Return the [x, y] coordinate for the center point of the cell that contains the specified text.  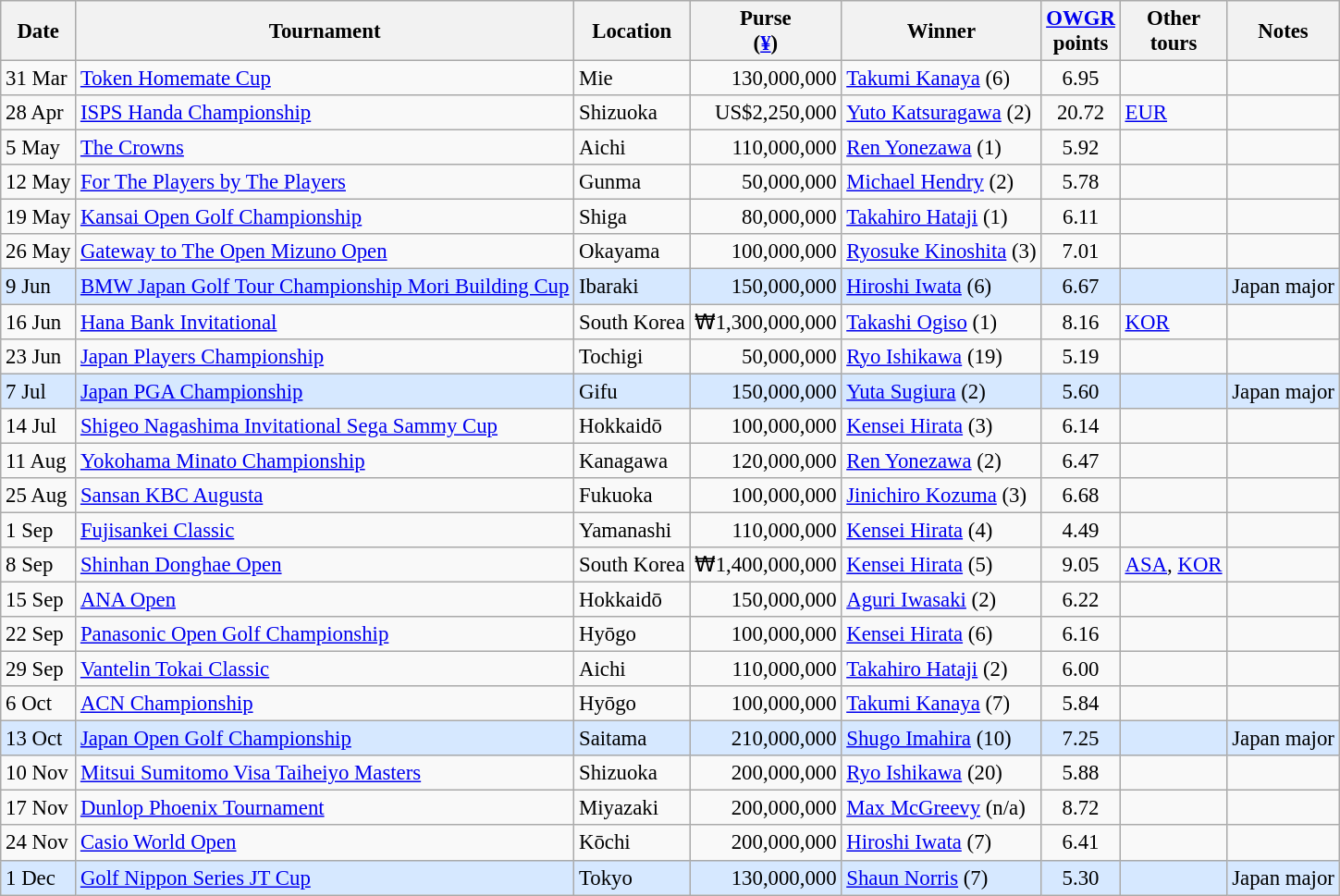
5.30 [1080, 878]
17 Nov [39, 808]
Shaun Norris (7) [941, 878]
Japan Open Golf Championship [326, 739]
29 Sep [39, 669]
₩1,300,000,000 [766, 322]
7.01 [1080, 252]
7 Jul [39, 391]
Gifu [633, 391]
Kansai Open Golf Championship [326, 217]
24 Nov [39, 843]
25 Aug [39, 496]
Yuto Katsuragawa (2) [941, 113]
8.16 [1080, 322]
6.16 [1080, 634]
16 Jun [39, 322]
Kensei Hirata (3) [941, 425]
23 Jun [39, 356]
Tournament [326, 31]
Golf Nippon Series JT Cup [326, 878]
5.19 [1080, 356]
5.78 [1080, 182]
Tochigi [633, 356]
Gateway to The Open Mizuno Open [326, 252]
6.00 [1080, 669]
26 May [39, 252]
22 Sep [39, 634]
Hiroshi Iwata (6) [941, 287]
1 Sep [39, 530]
28 Apr [39, 113]
Ryo Ishikawa (20) [941, 773]
Aguri Iwasaki (2) [941, 599]
6.47 [1080, 460]
Fukuoka [633, 496]
Gunma [633, 182]
OWGRpoints [1080, 31]
13 Oct [39, 739]
210,000,000 [766, 739]
12 May [39, 182]
Panasonic Open Golf Championship [326, 634]
KOR [1174, 322]
Yamanashi [633, 530]
9.05 [1080, 565]
EUR [1174, 113]
Token Homemate Cup [326, 79]
Miyazaki [633, 808]
Takahiro Hataji (1) [941, 217]
6.41 [1080, 843]
Ren Yonezawa (1) [941, 148]
15 Sep [39, 599]
Okayama [633, 252]
ASA, KOR [1174, 565]
5.84 [1080, 704]
Ibaraki [633, 287]
Ryosuke Kinoshita (3) [941, 252]
Jinichiro Kozuma (3) [941, 496]
6.67 [1080, 287]
6.95 [1080, 79]
Shiga [633, 217]
Takumi Kanaya (7) [941, 704]
Takumi Kanaya (6) [941, 79]
Hana Bank Invitational [326, 322]
6 Oct [39, 704]
Vantelin Tokai Classic [326, 669]
19 May [39, 217]
80,000,000 [766, 217]
Kensei Hirata (6) [941, 634]
20.72 [1080, 113]
Location [633, 31]
4.49 [1080, 530]
8 Sep [39, 565]
6.68 [1080, 496]
ANA Open [326, 599]
Kōchi [633, 843]
10 Nov [39, 773]
Sansan KBC Augusta [326, 496]
The Crowns [326, 148]
11 Aug [39, 460]
14 Jul [39, 425]
5 May [39, 148]
9 Jun [39, 287]
1 Dec [39, 878]
₩1,400,000,000 [766, 565]
Japan Players Championship [326, 356]
Ren Yonezawa (2) [941, 460]
Ryo Ishikawa (19) [941, 356]
Max McGreevy (n/a) [941, 808]
Tokyo [633, 878]
Othertours [1174, 31]
31 Mar [39, 79]
For The Players by The Players [326, 182]
ACN Championship [326, 704]
Fujisankei Classic [326, 530]
6.22 [1080, 599]
Kensei Hirata (5) [941, 565]
Takashi Ogiso (1) [941, 322]
5.92 [1080, 148]
Kensei Hirata (4) [941, 530]
Michael Hendry (2) [941, 182]
Mitsui Sumitomo Visa Taiheiyo Masters [326, 773]
7.25 [1080, 739]
BMW Japan Golf Tour Championship Mori Building Cup [326, 287]
120,000,000 [766, 460]
Yuta Sugiura (2) [941, 391]
Winner [941, 31]
Yokohama Minato Championship [326, 460]
Notes [1284, 31]
Japan PGA Championship [326, 391]
6.14 [1080, 425]
Takahiro Hataji (2) [941, 669]
ISPS Handa Championship [326, 113]
Dunlop Phoenix Tournament [326, 808]
Saitama [633, 739]
5.60 [1080, 391]
Casio World Open [326, 843]
Mie [633, 79]
Shugo Imahira (10) [941, 739]
Hiroshi Iwata (7) [941, 843]
8.72 [1080, 808]
Shigeo Nagashima Invitational Sega Sammy Cup [326, 425]
Kanagawa [633, 460]
Date [39, 31]
Shinhan Donghae Open [326, 565]
Purse(¥) [766, 31]
5.88 [1080, 773]
US$2,250,000 [766, 113]
6.11 [1080, 217]
